Capture the cell that displays the provided text and extract its (X, Y) central coordinate. 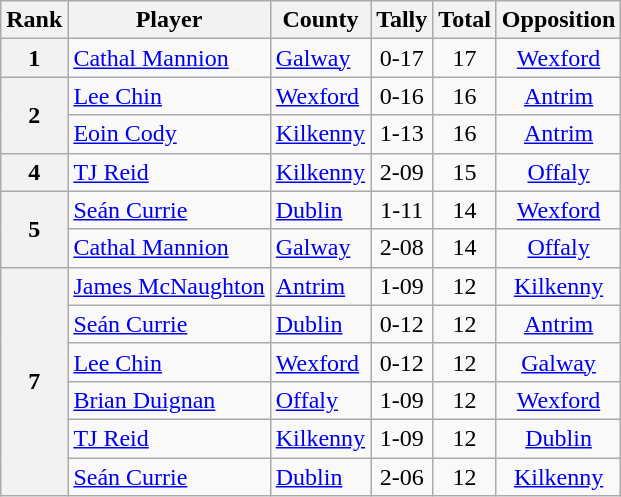
15 (465, 172)
7 (34, 381)
5 (34, 229)
17 (465, 58)
1 (34, 58)
James McNaughton (169, 286)
1-11 (402, 210)
0-17 (402, 58)
1-13 (402, 134)
4 (34, 172)
Rank (34, 20)
Brian Duignan (169, 400)
Total (465, 20)
0-16 (402, 96)
Player (169, 20)
2-06 (402, 477)
2 (34, 115)
Tally (402, 20)
Opposition (558, 20)
County (320, 20)
2-09 (402, 172)
2-08 (402, 248)
Eoin Cody (169, 134)
